Output the (x, y) coordinate of the center of the cell containing the given text.  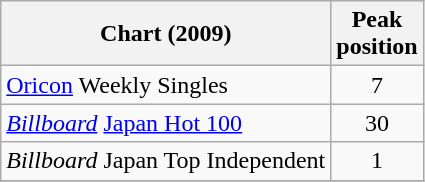
Peakposition (377, 34)
30 (377, 123)
Chart (2009) (166, 34)
Billboard Japan Top Independent (166, 161)
1 (377, 161)
Oricon Weekly Singles (166, 85)
Billboard Japan Hot 100 (166, 123)
7 (377, 85)
